Return (x, y) of the center of cell containing provided text 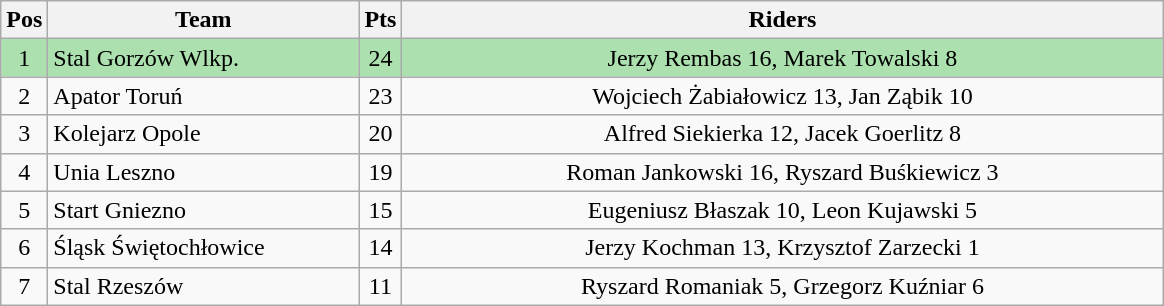
14 (380, 248)
5 (24, 210)
1 (24, 58)
Start Gniezno (204, 210)
4 (24, 172)
Śląsk Świętochłowice (204, 248)
6 (24, 248)
Pos (24, 20)
Roman Jankowski 16, Ryszard Buśkiewicz 3 (782, 172)
Alfred Siekierka 12, Jacek Goerlitz 8 (782, 134)
Wojciech Żabiałowicz 13, Jan Ząbik 10 (782, 96)
Stal Rzeszów (204, 286)
Team (204, 20)
11 (380, 286)
24 (380, 58)
Stal Gorzów Wlkp. (204, 58)
Jerzy Rembas 16, Marek Towalski 8 (782, 58)
Riders (782, 20)
Unia Leszno (204, 172)
7 (24, 286)
Eugeniusz Błaszak 10, Leon Kujawski 5 (782, 210)
Pts (380, 20)
3 (24, 134)
Apator Toruń (204, 96)
19 (380, 172)
Ryszard Romaniak 5, Grzegorz Kuźniar 6 (782, 286)
Kolejarz Opole (204, 134)
2 (24, 96)
15 (380, 210)
23 (380, 96)
Jerzy Kochman 13, Krzysztof Zarzecki 1 (782, 248)
20 (380, 134)
